Find where the given text appears and provide that cell's center as [x, y] coordinate. 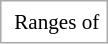
Ranges of [56, 21]
